From the cell containing the given text, extract its center point as [X, Y] coordinate. 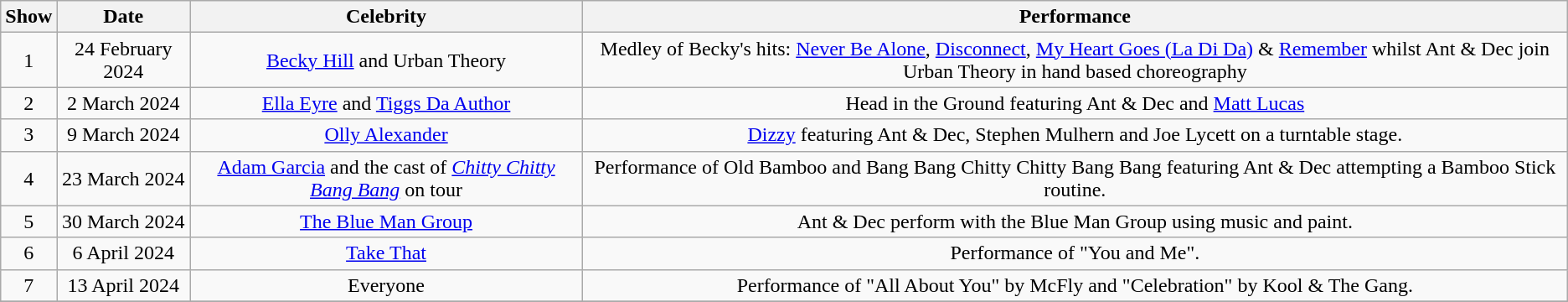
13 April 2024 [124, 285]
Olly Alexander [387, 135]
5 [28, 221]
Performance of "You and Me". [1075, 253]
2 [28, 103]
Celebrity [387, 17]
1 [28, 60]
Performance [1075, 17]
Ant & Dec perform with the Blue Man Group using music and paint. [1075, 221]
Medley of Becky's hits: Never Be Alone, Disconnect, My Heart Goes (La Di Da) & Remember whilst Ant & Dec join Urban Theory in hand based choreography [1075, 60]
6 [28, 253]
2 March 2024 [124, 103]
3 [28, 135]
24 February 2024 [124, 60]
The Blue Man Group [387, 221]
30 March 2024 [124, 221]
Everyone [387, 285]
23 March 2024 [124, 178]
Date [124, 17]
Take That [387, 253]
Show [28, 17]
6 April 2024 [124, 253]
4 [28, 178]
Becky Hill and Urban Theory [387, 60]
9 March 2024 [124, 135]
Adam Garcia and the cast of Chitty Chitty Bang Bang on tour [387, 178]
Ella Eyre and Tiggs Da Author [387, 103]
7 [28, 285]
Performance of Old Bamboo and Bang Bang Chitty Chitty Bang Bang featuring Ant & Dec attempting a Bamboo Stick routine. [1075, 178]
Dizzy featuring Ant & Dec, Stephen Mulhern and Joe Lycett on a turntable stage. [1075, 135]
Performance of "All About You" by McFly and "Celebration" by Kool & The Gang. [1075, 285]
Head in the Ground featuring Ant & Dec and Matt Lucas [1075, 103]
